Return (X, Y) of the center of cell containing provided text 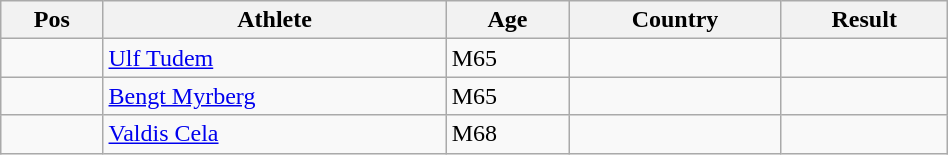
Bengt Myrberg (274, 96)
Valdis Cela (274, 134)
Ulf Tudem (274, 58)
Result (864, 20)
M68 (508, 134)
Pos (52, 20)
Country (675, 20)
Athlete (274, 20)
Age (508, 20)
